Capture the cell that displays the provided text and extract its (X, Y) central coordinate. 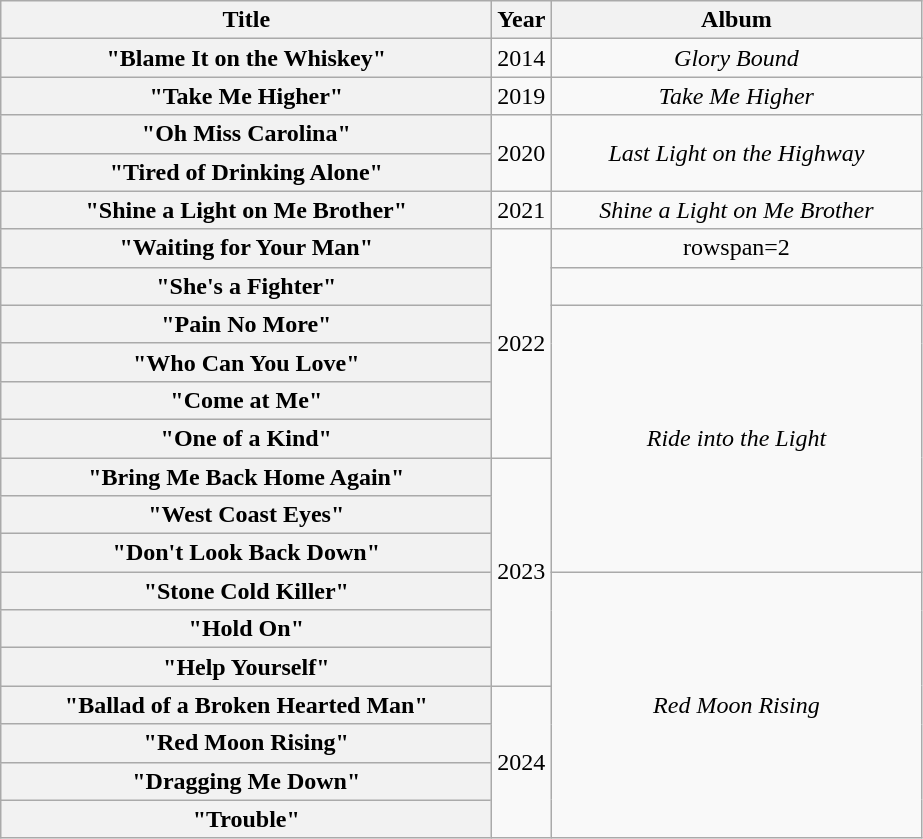
"Tired of Drinking Alone" (246, 172)
Album (736, 20)
"Help Yourself" (246, 667)
Take Me Higher (736, 96)
"Take Me Higher" (246, 96)
"Dragging Me Down" (246, 781)
Glory Bound (736, 58)
"Come at Me" (246, 400)
"Don't Look Back Down" (246, 553)
"Oh Miss Carolina" (246, 134)
"Ballad of a Broken Hearted Man" (246, 705)
Year (522, 20)
"Hold On" (246, 629)
"She's a Fighter" (246, 286)
"Waiting for Your Man" (246, 248)
"Stone Cold Killer" (246, 591)
"Shine a Light on Me Brother" (246, 210)
Last Light on the Highway (736, 153)
2020 (522, 153)
2023 (522, 572)
2024 (522, 762)
2021 (522, 210)
"Red Moon Rising" (246, 743)
"Bring Me Back Home Again" (246, 477)
"Who Can You Love" (246, 362)
"One of a Kind" (246, 438)
2014 (522, 58)
2022 (522, 343)
"Trouble" (246, 819)
Shine a Light on Me Brother (736, 210)
"Blame It on the Whiskey" (246, 58)
rowspan=2 (736, 248)
2019 (522, 96)
Red Moon Rising (736, 705)
Title (246, 20)
Ride into the Light (736, 438)
"West Coast Eyes" (246, 515)
"Pain No More" (246, 324)
